Pinpoint the cell where the given text exists, returning its (X, Y) midpoint coordinate. 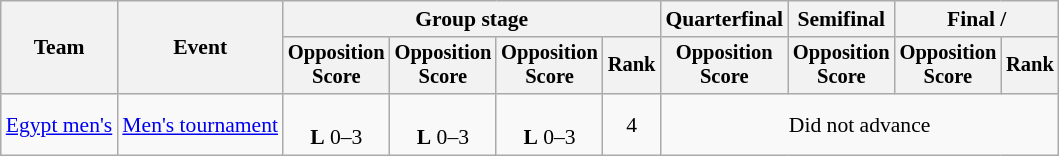
Team (60, 48)
Final / (977, 19)
Egypt men's (60, 124)
Did not advance (859, 124)
Group stage (472, 19)
Event (200, 48)
Men's tournament (200, 124)
Semifinal (842, 19)
4 (632, 124)
Quarterfinal (724, 19)
